For the text-containing cell, return its midpoint in [X, Y] coordinate format. 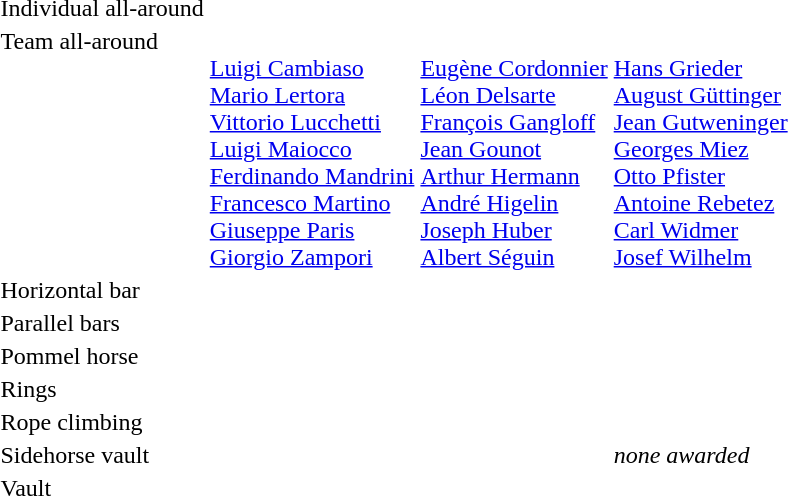
Luigi CambiasoMario LertoraVittorio LucchettiLuigi MaioccoFerdinando MandriniFrancesco MartinoGiuseppe ParisGiorgio Zampori [312, 149]
Eugène CordonnierLéon DelsarteFrançois GangloffJean GounotArthur HermannAndré HigelinJoseph HuberAlbert Séguin [514, 149]
